Determine the [x, y] coordinate at the center of the cell enclosing the given text.  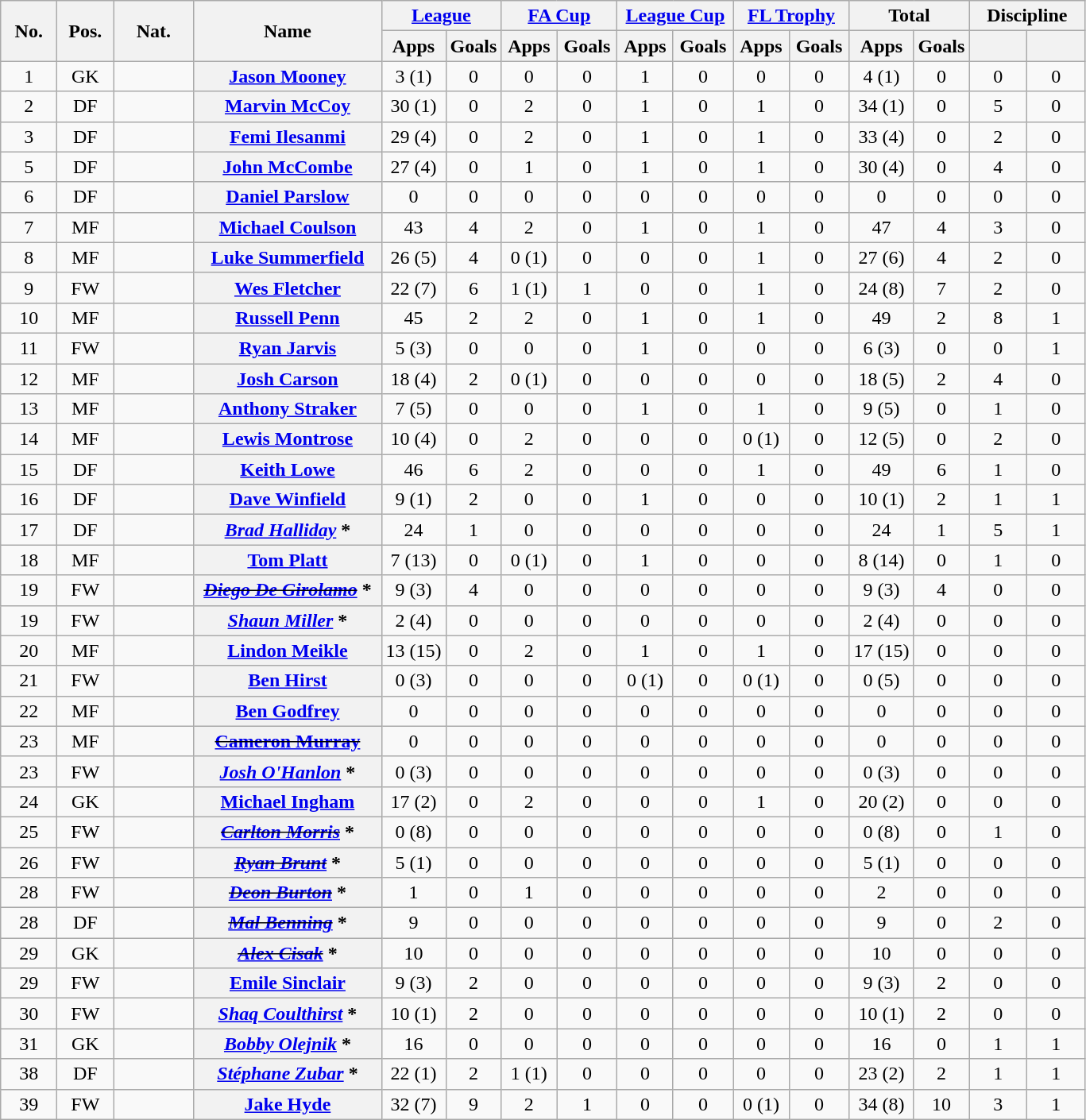
47 [882, 227]
Total [909, 16]
Pos. [86, 31]
30 (1) [413, 106]
Daniel Parslow [288, 197]
6 (3) [882, 348]
12 [29, 379]
29 (4) [413, 137]
Jake Hyde [288, 1104]
Wes Fletcher [288, 288]
John McCombe [288, 167]
30 [29, 1014]
Keith Lowe [288, 469]
18 (4) [413, 379]
12 (5) [882, 439]
Luke Summerfield [288, 257]
Deon Burton * [288, 893]
Lewis Montrose [288, 439]
17 [29, 530]
Shaun Miller * [288, 620]
4 (1) [882, 76]
Dave Winfield [288, 500]
22 [29, 711]
7 (13) [413, 560]
20 [29, 651]
Discipline [1027, 16]
Ben Godfrey [288, 711]
46 [413, 469]
22 (1) [413, 1074]
11 [29, 348]
No. [29, 31]
Shaq Coulthirst * [288, 1014]
14 [29, 439]
Femi Ilesanmi [288, 137]
Carlton Morris * [288, 832]
18 [29, 560]
20 (2) [882, 801]
3 (1) [413, 76]
Michael Coulson [288, 227]
22 (7) [413, 288]
25 [29, 832]
Josh O'Hanlon * [288, 771]
21 [29, 681]
39 [29, 1104]
26 [29, 862]
Anthony Straker [288, 409]
45 [413, 318]
FL Trophy [791, 16]
Ryan Jarvis [288, 348]
Cameron Murray [288, 741]
9 (1) [413, 500]
27 (6) [882, 257]
Stéphane Zubar * [288, 1074]
24 (8) [882, 288]
23 (2) [882, 1074]
Alex Cisak * [288, 953]
Emile Sinclair [288, 983]
15 [29, 469]
0 (5) [882, 681]
FA Cup [559, 16]
10 (4) [413, 439]
Ryan Brunt * [288, 862]
Tom Platt [288, 560]
Bobby Olejnik * [288, 1044]
Michael Ingham [288, 801]
32 (7) [413, 1104]
Name [288, 31]
38 [29, 1074]
13 (15) [413, 651]
Nat. [154, 31]
Diego De Girolamo * [288, 590]
8 (14) [882, 560]
26 (5) [413, 257]
Russell Penn [288, 318]
43 [413, 227]
7 (5) [413, 409]
34 (1) [882, 106]
13 [29, 409]
Ben Hirst [288, 681]
League Cup [675, 16]
Brad Halliday * [288, 530]
27 (4) [413, 167]
Marvin McCoy [288, 106]
League [442, 16]
5 (3) [413, 348]
Mal Benning * [288, 923]
33 (4) [882, 137]
31 [29, 1044]
30 (4) [882, 167]
17 (2) [413, 801]
Lindon Meikle [288, 651]
9 (5) [882, 409]
17 (15) [882, 651]
18 (5) [882, 379]
34 (8) [882, 1104]
Jason Mooney [288, 76]
Josh Carson [288, 379]
